Find where the given text appears and provide that cell's center as (X, Y) coordinate. 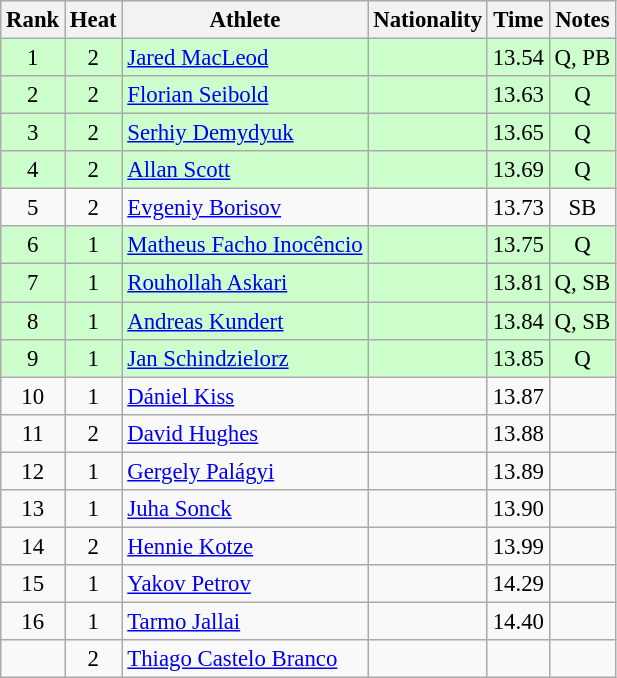
Rank (33, 20)
5 (33, 208)
13.63 (518, 95)
Jared MacLeod (245, 58)
13.90 (518, 509)
Rouhollah Askari (245, 283)
Allan Scott (245, 170)
Matheus Facho Inocêncio (245, 245)
7 (33, 283)
Evgeniy Borisov (245, 208)
13.89 (518, 471)
16 (33, 621)
6 (33, 245)
8 (33, 321)
Juha Sonck (245, 509)
Notes (582, 20)
Florian Seibold (245, 95)
15 (33, 584)
Dániel Kiss (245, 396)
Yakov Petrov (245, 584)
13.84 (518, 321)
Heat (94, 20)
13.87 (518, 396)
10 (33, 396)
13.81 (518, 283)
13 (33, 509)
Thiago Castelo Branco (245, 659)
Q, PB (582, 58)
Serhiy Demydyuk (245, 133)
14.40 (518, 621)
13.73 (518, 208)
David Hughes (245, 433)
Time (518, 20)
9 (33, 358)
14.29 (518, 584)
13.75 (518, 245)
13.88 (518, 433)
Tarmo Jallai (245, 621)
11 (33, 433)
Andreas Kundert (245, 321)
13.69 (518, 170)
12 (33, 471)
13.85 (518, 358)
Jan Schindzielorz (245, 358)
3 (33, 133)
Athlete (245, 20)
14 (33, 546)
13.65 (518, 133)
Hennie Kotze (245, 546)
Gergely Palágyi (245, 471)
13.54 (518, 58)
4 (33, 170)
13.99 (518, 546)
SB (582, 208)
Nationality (428, 20)
